Return the (x, y) coordinate for the center point of the cell that contains the specified text.  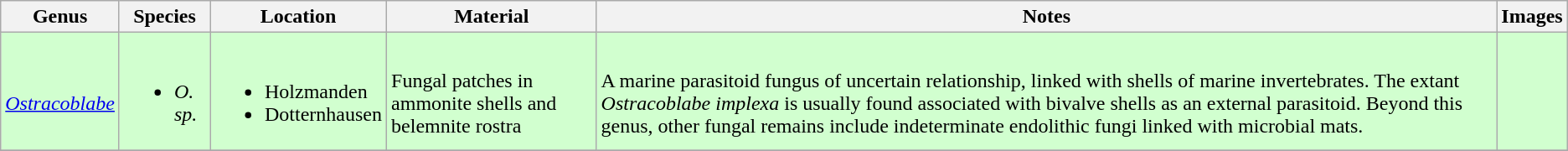
Species (164, 17)
HolzmandenDotternhausen (298, 91)
Genus (60, 17)
Images (1532, 17)
Location (298, 17)
Fungal patches in ammonite shells and belemnite rostra (493, 91)
Notes (1047, 17)
Material (493, 17)
Ostracoblabe (60, 91)
O. sp. (164, 91)
